Find where the given text appears and provide that cell's center as (X, Y) coordinate. 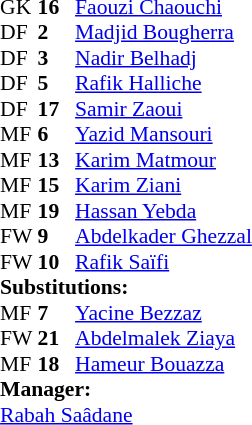
Substitutions: (126, 287)
18 (57, 364)
21 (57, 339)
7 (57, 313)
Hassan Yebda (164, 211)
Abdelkader Ghezzal (164, 237)
10 (57, 262)
Yazid Mansouri (164, 135)
15 (57, 185)
2 (57, 33)
Karim Matmour (164, 160)
19 (57, 211)
5 (57, 83)
17 (57, 109)
13 (57, 160)
Hameur Bouazza (164, 364)
Yacine Bezzaz (164, 313)
9 (57, 237)
Manager: (126, 389)
Rafik Saïfi (164, 262)
Rafik Halliche (164, 83)
Madjid Bougherra (164, 33)
Abdelmalek Ziaya (164, 339)
Samir Zaoui (164, 109)
6 (57, 135)
Nadir Belhadj (164, 58)
3 (57, 58)
Karim Ziani (164, 185)
